Find where the given text appears and provide that cell's center as (x, y) coordinate. 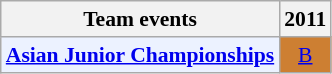
B (305, 55)
Asian Junior Championships (140, 55)
2011 (305, 19)
Team events (140, 19)
